Identify which cell holds the provided text, then report its (x, y) central coordinate. 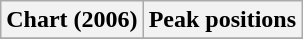
Peak positions (222, 20)
Chart (2006) (72, 20)
